From the cell containing the given text, extract its center point as [X, Y] coordinate. 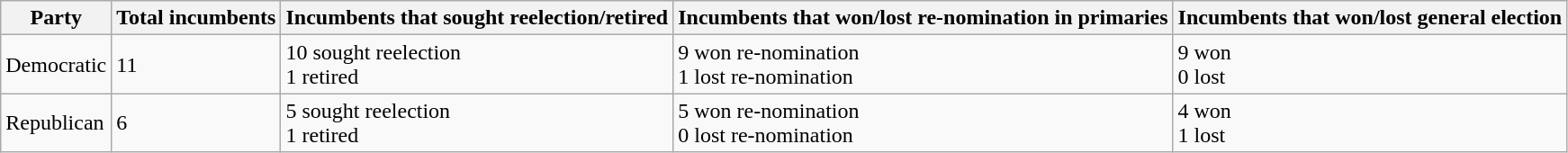
5 sought reelection1 retired [477, 122]
6 [196, 122]
Party [56, 18]
Incumbents that sought reelection/retired [477, 18]
9 won0 lost [1370, 65]
Republican [56, 122]
9 won re-nomination1 lost re-nomination [924, 65]
Democratic [56, 65]
4 won1 lost [1370, 122]
11 [196, 65]
10 sought reelection1 retired [477, 65]
5 won re-nomination0 lost re-nomination [924, 122]
Incumbents that won/lost general election [1370, 18]
Total incumbents [196, 18]
Incumbents that won/lost re-nomination in primaries [924, 18]
